Return the (X, Y) coordinate for the center point of the cell that contains the specified text.  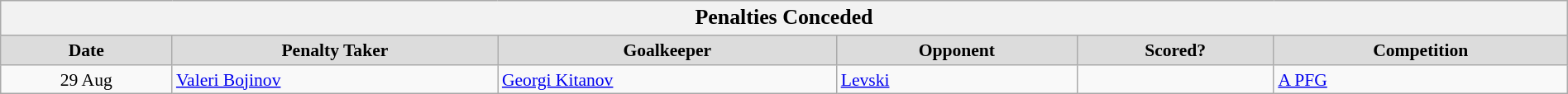
Date (86, 50)
Opponent (957, 50)
Goalkeeper (667, 50)
Penalty Taker (335, 50)
Penalties Conceded (784, 18)
Scored? (1175, 50)
Competition (1421, 50)
